Determine the (x, y) coordinate at the center of the cell enclosing the given text.  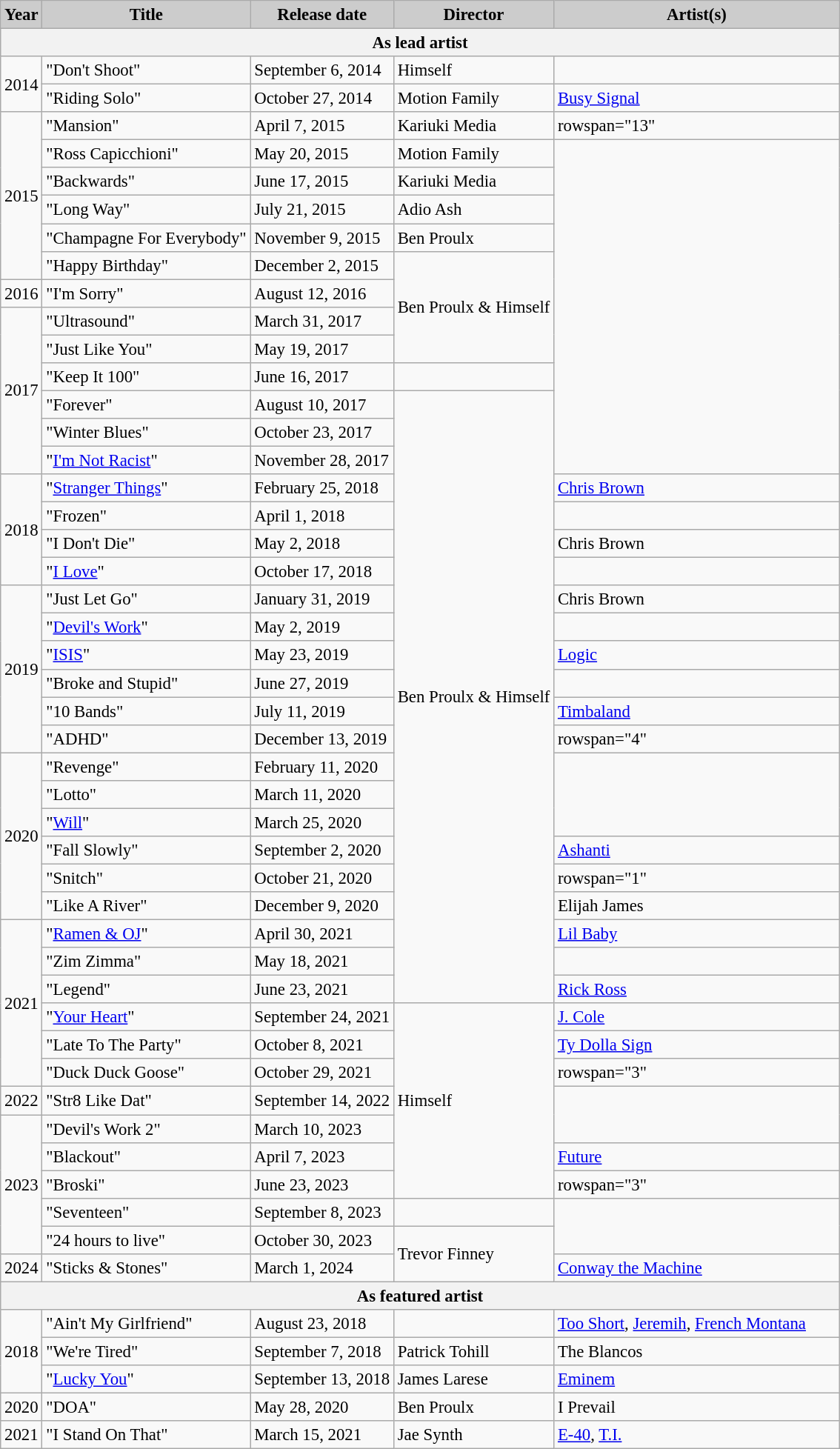
Future (697, 1156)
Timbaland (697, 711)
"Broke and Stupid" (147, 683)
December 13, 2019 (321, 739)
March 25, 2020 (321, 822)
Title (147, 15)
"Str8 Like Dat" (147, 1101)
September 7, 2018 (321, 1351)
I Prevail (697, 1408)
February 11, 2020 (321, 767)
"Will" (147, 822)
March 10, 2023 (321, 1129)
rowspan="4" (697, 739)
"Devil's Work 2" (147, 1129)
April 7, 2015 (321, 126)
August 10, 2017 (321, 404)
October 21, 2020 (321, 878)
March 11, 2020 (321, 795)
The Blancos (697, 1351)
Logic (697, 656)
Conway the Machine (697, 1268)
As lead artist (420, 43)
June 17, 2015 (321, 181)
Patrick Tohill (473, 1351)
November 28, 2017 (321, 460)
May 18, 2021 (321, 962)
"I Stand On That" (147, 1435)
"Just Like You" (147, 349)
Adio Ash (473, 210)
James Larese (473, 1379)
September 2, 2020 (321, 850)
"Long Way" (147, 210)
October 27, 2014 (321, 99)
October 29, 2021 (321, 1073)
October 17, 2018 (321, 572)
"ADHD" (147, 739)
2024 (21, 1268)
"I'm Not Racist" (147, 460)
"Lotto" (147, 795)
July 11, 2019 (321, 711)
J. Cole (697, 1017)
Lil Baby (697, 934)
2014 (21, 84)
"Zim Zimma" (147, 962)
March 15, 2021 (321, 1435)
"Lucky You" (147, 1379)
July 21, 2015 (321, 210)
rowspan="13" (697, 126)
"ISIS" (147, 656)
2015 (21, 196)
Director (473, 15)
August 12, 2016 (321, 293)
September 13, 2018 (321, 1379)
October 30, 2023 (321, 1240)
"Winter Blues" (147, 433)
As featured artist (420, 1296)
"Ultrasound" (147, 321)
"Snitch" (147, 878)
October 23, 2017 (321, 433)
"Stranger Things" (147, 488)
"Fall Slowly" (147, 850)
May 2, 2018 (321, 544)
Busy Signal (697, 99)
"Your Heart" (147, 1017)
"Revenge" (147, 767)
"Broski" (147, 1185)
September 6, 2014 (321, 70)
"Riding Solo" (147, 99)
"Don't Shoot" (147, 70)
"Late To The Party" (147, 1045)
Too Short, Jeremih, French Montana (697, 1324)
"10 Bands" (147, 711)
April 30, 2021 (321, 934)
June 23, 2023 (321, 1185)
May 23, 2019 (321, 656)
January 31, 2019 (321, 599)
December 2, 2015 (321, 265)
Eminem (697, 1379)
March 1, 2024 (321, 1268)
May 2, 2019 (321, 627)
"Just Let Go" (147, 599)
Jae Synth (473, 1435)
Rick Ross (697, 990)
"Happy Birthday" (147, 265)
2017 (21, 390)
April 7, 2023 (321, 1156)
Year (21, 15)
November 9, 2015 (321, 238)
2016 (21, 293)
Ashanti (697, 850)
"Seventeen" (147, 1212)
2019 (21, 669)
"Frozen" (147, 516)
February 25, 2018 (321, 488)
"Backwards" (147, 181)
rowspan="1" (697, 878)
E-40, T.I. (697, 1435)
June 16, 2017 (321, 377)
2023 (21, 1185)
"Ain't My Girlfriend" (147, 1324)
September 8, 2023 (321, 1212)
October 8, 2021 (321, 1045)
"Keep It 100" (147, 377)
March 31, 2017 (321, 321)
Ty Dolla Sign (697, 1045)
"We're Tired" (147, 1351)
May 28, 2020 (321, 1408)
"I Don't Die" (147, 544)
"Champagne For Everybody" (147, 238)
"Like A River" (147, 906)
2022 (21, 1101)
June 23, 2021 (321, 990)
June 27, 2019 (321, 683)
Elijah James (697, 906)
September 24, 2021 (321, 1017)
"Ross Capicchioni" (147, 154)
"Forever" (147, 404)
Release date (321, 15)
"Blackout" (147, 1156)
Trevor Finney (473, 1253)
"Sticks & Stones" (147, 1268)
August 23, 2018 (321, 1324)
"Mansion" (147, 126)
"Devil's Work" (147, 627)
September 14, 2022 (321, 1101)
"Legend" (147, 990)
"I Love" (147, 572)
"Duck Duck Goose" (147, 1073)
"I'm Sorry" (147, 293)
December 9, 2020 (321, 906)
May 19, 2017 (321, 349)
"Ramen & OJ" (147, 934)
April 1, 2018 (321, 516)
"DOA" (147, 1408)
May 20, 2015 (321, 154)
Artist(s) (697, 15)
"24 hours to live" (147, 1240)
